Return the (x, y) coordinate for the center point of the cell that contains the specified text.  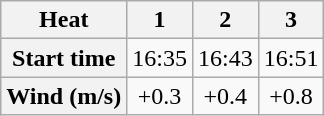
Wind (m/s) (64, 96)
2 (225, 20)
+0.4 (225, 96)
+0.8 (291, 96)
16:51 (291, 58)
1 (160, 20)
Start time (64, 58)
3 (291, 20)
16:35 (160, 58)
16:43 (225, 58)
+0.3 (160, 96)
Heat (64, 20)
